Search for the cell housing the specified text and yield its (X, Y) center coordinate. 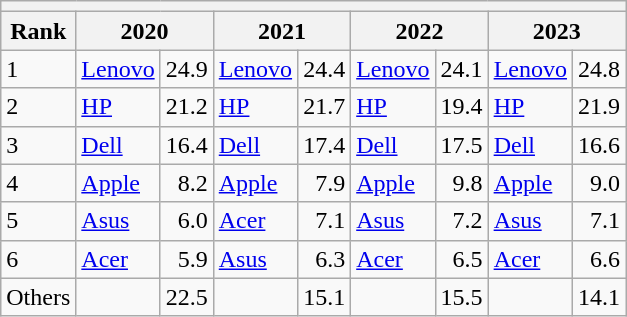
2021 (282, 31)
21.7 (324, 107)
17.5 (462, 145)
6.3 (324, 259)
24.1 (462, 69)
Rank (38, 31)
2020 (144, 31)
2023 (556, 31)
5 (38, 221)
17.4 (324, 145)
6.5 (462, 259)
6 (38, 259)
2 (38, 107)
4 (38, 183)
3 (38, 145)
16.6 (598, 145)
6.0 (186, 221)
24.8 (598, 69)
15.1 (324, 297)
24.9 (186, 69)
22.5 (186, 297)
Others (38, 297)
8.2 (186, 183)
1 (38, 69)
2022 (420, 31)
21.9 (598, 107)
7.9 (324, 183)
6.6 (598, 259)
19.4 (462, 107)
16.4 (186, 145)
21.2 (186, 107)
9.8 (462, 183)
15.5 (462, 297)
7.2 (462, 221)
24.4 (324, 69)
5.9 (186, 259)
14.1 (598, 297)
9.0 (598, 183)
